Locate the cell with the specified text and output its [X, Y] center coordinate. 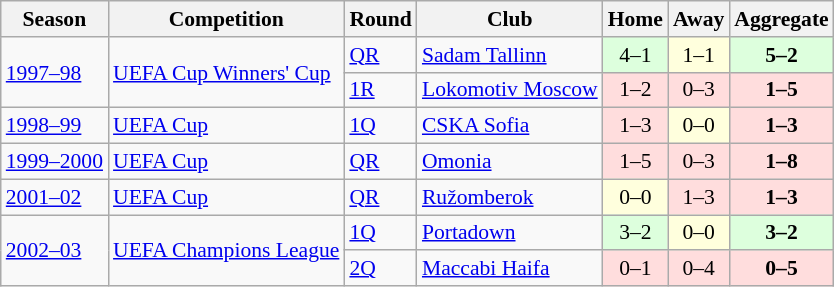
Home [636, 19]
2002–03 [54, 250]
1–1 [698, 55]
UEFA Champions League [226, 250]
CSKA Sofia [510, 126]
1–8 [781, 162]
Season [54, 19]
5–2 [781, 55]
1997–98 [54, 72]
1999–2000 [54, 162]
1R [380, 90]
0–1 [636, 269]
0–4 [698, 269]
Away [698, 19]
Club [510, 19]
Maccabi Haifa [510, 269]
Round [380, 19]
Aggregate [781, 19]
UEFA Cup Winners' Cup [226, 72]
Competition [226, 19]
Lokomotiv Moscow [510, 90]
Omonia [510, 162]
2001–02 [54, 197]
1–2 [636, 90]
Sadam Tallinn [510, 55]
0–5 [781, 269]
Portadown [510, 233]
1998–99 [54, 126]
Ružomberok [510, 197]
4–1 [636, 55]
2Q [380, 269]
